Search for the cell housing the specified text and yield its [x, y] center coordinate. 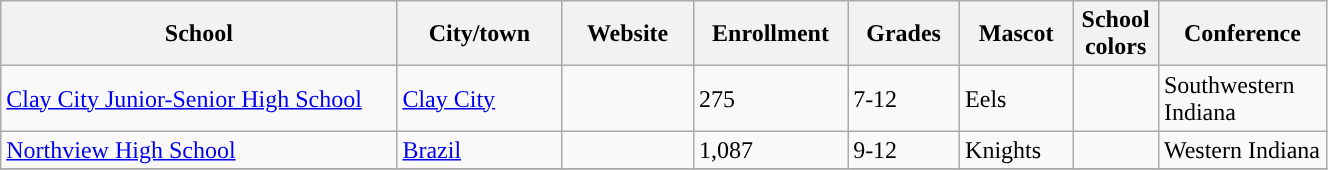
Knights [1016, 150]
Southwestern Indiana [1242, 98]
Website [628, 34]
Western Indiana [1242, 150]
Northview High School [199, 150]
Mascot [1016, 34]
Eels [1016, 98]
Grades [904, 34]
1,087 [770, 150]
Conference [1242, 34]
7-12 [904, 98]
Clay City Junior-Senior High School [199, 98]
School colors [1116, 34]
275 [770, 98]
9-12 [904, 150]
Brazil [480, 150]
School [199, 34]
Enrollment [770, 34]
Clay City [480, 98]
City/town [480, 34]
